From the cell containing the given text, extract its center point as (x, y) coordinate. 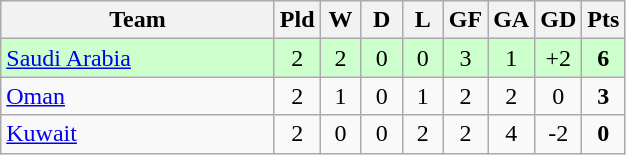
Pts (604, 20)
6 (604, 58)
GA (512, 20)
Saudi Arabia (138, 58)
L (422, 20)
+2 (558, 58)
Kuwait (138, 134)
4 (512, 134)
GF (465, 20)
D (382, 20)
Pld (297, 20)
Oman (138, 96)
W (340, 20)
GD (558, 20)
Team (138, 20)
-2 (558, 134)
